Find where the given text appears and provide that cell's center as [x, y] coordinate. 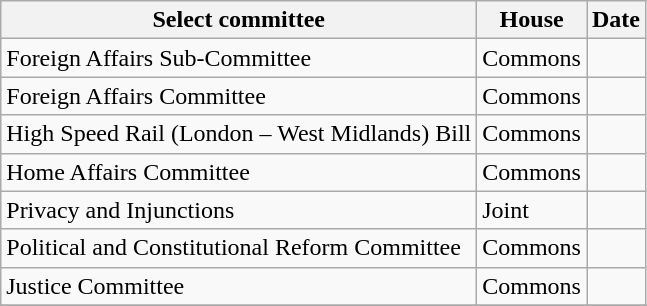
Select committee [239, 20]
Foreign Affairs Committee [239, 96]
Privacy and Injunctions [239, 210]
Date [616, 20]
Justice Committee [239, 286]
Joint [532, 210]
High Speed Rail (London – West Midlands) Bill [239, 134]
House [532, 20]
Political and Constitutional Reform Committee [239, 248]
Home Affairs Committee [239, 172]
Foreign Affairs Sub-Committee [239, 58]
